Output the [X, Y] coordinate of the center of the cell containing the given text.  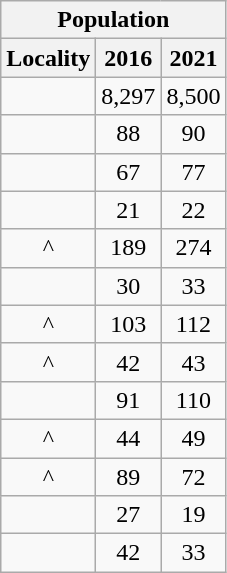
89 [128, 477]
88 [128, 134]
67 [128, 172]
72 [194, 477]
8,297 [128, 96]
103 [128, 324]
43 [194, 362]
Locality [48, 58]
8,500 [194, 96]
49 [194, 438]
27 [128, 515]
30 [128, 286]
77 [194, 172]
19 [194, 515]
2016 [128, 58]
22 [194, 210]
44 [128, 438]
189 [128, 248]
21 [128, 210]
112 [194, 324]
90 [194, 134]
91 [128, 400]
2021 [194, 58]
274 [194, 248]
110 [194, 400]
Population [114, 20]
